Capture the cell that displays the provided text and extract its (X, Y) central coordinate. 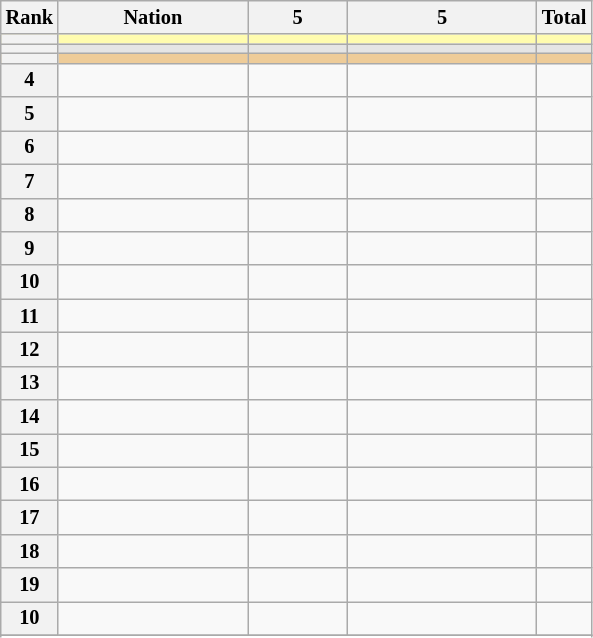
13 (30, 383)
11 (30, 316)
17 (30, 517)
15 (30, 450)
12 (30, 349)
9 (30, 248)
Total (564, 17)
18 (30, 551)
Rank (30, 17)
Nation (153, 17)
16 (30, 484)
7 (30, 181)
6 (30, 147)
19 (30, 585)
4 (30, 80)
14 (30, 417)
8 (30, 215)
